Return (x, y) of the center of cell containing provided text 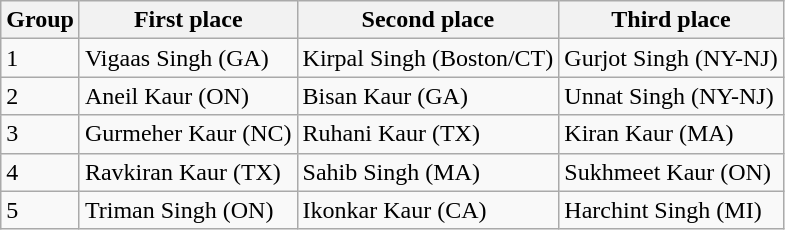
4 (40, 172)
2 (40, 96)
3 (40, 134)
Group (40, 20)
Ravkiran Kaur (TX) (188, 172)
Gurmeher Kaur (NC) (188, 134)
Sahib Singh (MA) (428, 172)
Triman Singh (ON) (188, 210)
Harchint Singh (MI) (671, 210)
Ruhani Kaur (TX) (428, 134)
Gurjot Singh (NY-NJ) (671, 58)
Kiran Kaur (MA) (671, 134)
Second place (428, 20)
Kirpal Singh (Boston/CT) (428, 58)
Third place (671, 20)
Bisan Kaur (GA) (428, 96)
First place (188, 20)
5 (40, 210)
1 (40, 58)
Vigaas Singh (GA) (188, 58)
Unnat Singh (NY-NJ) (671, 96)
Ikonkar Kaur (CA) (428, 210)
Aneil Kaur (ON) (188, 96)
Sukhmeet Kaur (ON) (671, 172)
